Return the (X, Y) coordinate for the center point of the cell that contains the specified text.  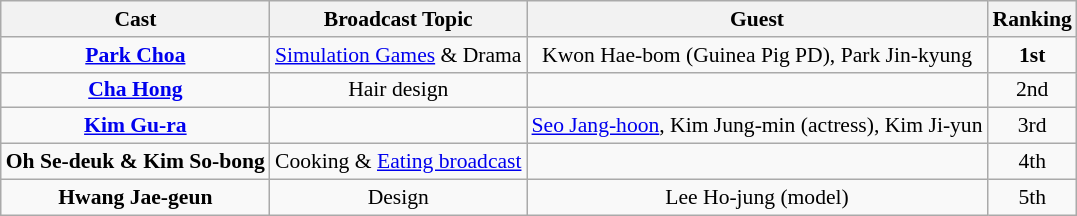
Design (398, 197)
3rd (1032, 126)
Broadcast Topic (398, 19)
5th (1032, 197)
Hwang Jae-geun (136, 197)
Cha Hong (136, 90)
Ranking (1032, 19)
Kim Gu-ra (136, 126)
2nd (1032, 90)
Cooking & Eating broadcast (398, 162)
Cast (136, 19)
Hair design (398, 90)
Simulation Games & Drama (398, 55)
Guest (758, 19)
Kwon Hae-bom (Guinea Pig PD), Park Jin-kyung (758, 55)
Lee Ho-jung (model) (758, 197)
1st (1032, 55)
Park Choa (136, 55)
Oh Se-deuk & Kim So-bong (136, 162)
4th (1032, 162)
Seo Jang-hoon, Kim Jung-min (actress), Kim Ji-yun (758, 126)
